Provide the [X, Y] coordinate of the cell's center where the given text is located.  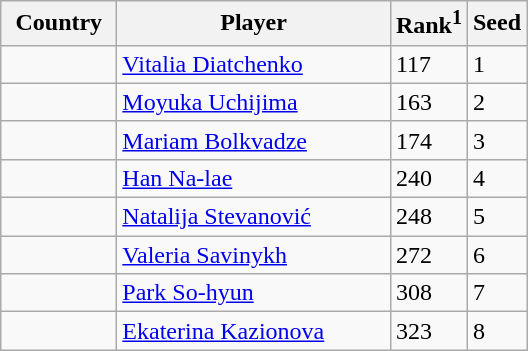
248 [428, 217]
240 [428, 178]
272 [428, 255]
7 [496, 293]
Valeria Savinykh [254, 255]
Player [254, 24]
308 [428, 293]
Natalija Stevanović [254, 217]
6 [496, 255]
323 [428, 331]
Han Na-lae [254, 178]
Country [59, 24]
Park So-hyun [254, 293]
Vitalia Diatchenko [254, 64]
8 [496, 331]
4 [496, 178]
117 [428, 64]
Seed [496, 24]
Moyuka Uchijima [254, 102]
Mariam Bolkvadze [254, 140]
3 [496, 140]
Rank1 [428, 24]
174 [428, 140]
5 [496, 217]
163 [428, 102]
1 [496, 64]
2 [496, 102]
Ekaterina Kazionova [254, 331]
